Pinpoint the cell where the given text exists, returning its (X, Y) midpoint coordinate. 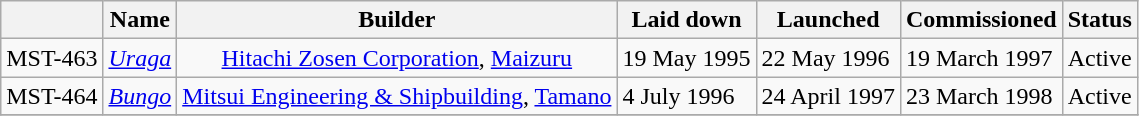
Commissioned (981, 20)
22 May 1996 (828, 58)
24 April 1997 (828, 96)
MST-464 (52, 96)
Mitsui Engineering & Shipbuilding, Tamano (397, 96)
23 March 1998 (981, 96)
Launched (828, 20)
Bungo (140, 96)
Laid down (686, 20)
Hitachi Zosen Corporation, Maizuru (397, 58)
Status (1100, 20)
Uraga (140, 58)
Builder (397, 20)
19 May 1995 (686, 58)
Name (140, 20)
19 March 1997 (981, 58)
MST-463 (52, 58)
4 July 1996 (686, 96)
